Pinpoint the cell where the given text exists, returning its [X, Y] midpoint coordinate. 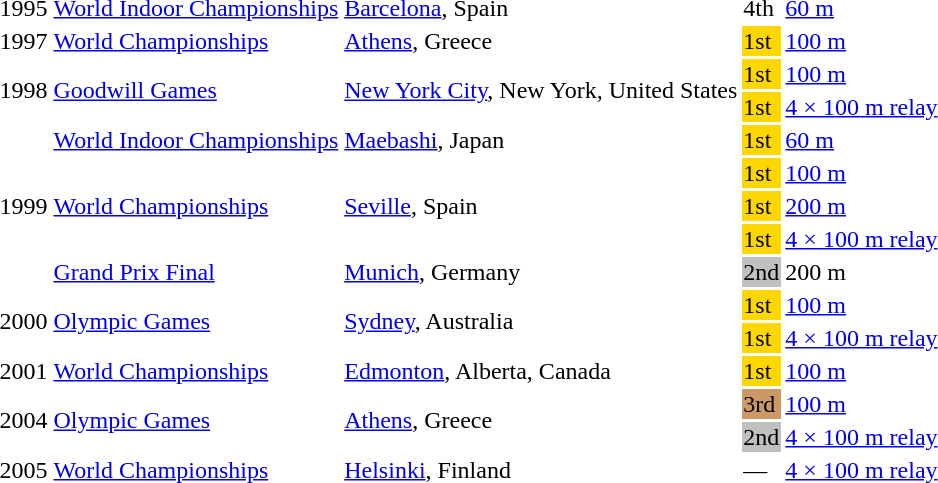
Munich, Germany [541, 272]
Goodwill Games [196, 90]
Seville, Spain [541, 206]
World Indoor Championships [196, 140]
Sydney, Australia [541, 322]
Grand Prix Final [196, 272]
Edmonton, Alberta, Canada [541, 371]
3rd [762, 404]
Maebashi, Japan [541, 140]
New York City, New York, United States [541, 90]
